Output the [X, Y] coordinate of the center of the cell containing the given text.  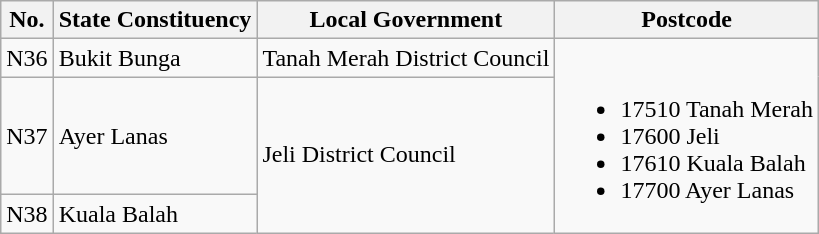
N36 [27, 58]
Postcode [687, 20]
Kuala Balah [155, 214]
N38 [27, 214]
Jeli District Council [406, 155]
Local Government [406, 20]
State Constituency [155, 20]
N37 [27, 136]
17510 Tanah Merah17600 Jeli17610 Kuala Balah17700 Ayer Lanas [687, 136]
No. [27, 20]
Tanah Merah District Council [406, 58]
Ayer Lanas [155, 136]
Bukit Bunga [155, 58]
